Find where the given text appears and provide that cell's center as [X, Y] coordinate. 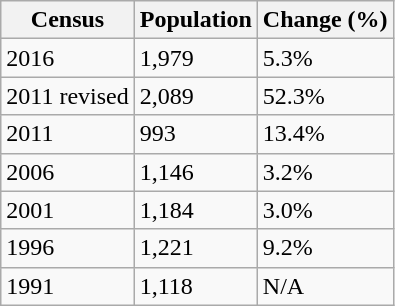
Change (%) [325, 20]
1,184 [196, 210]
1,118 [196, 286]
1,979 [196, 58]
5.3% [325, 58]
2011 revised [68, 96]
1,146 [196, 172]
3.2% [325, 172]
993 [196, 134]
9.2% [325, 248]
2006 [68, 172]
1996 [68, 248]
2001 [68, 210]
2016 [68, 58]
1991 [68, 286]
13.4% [325, 134]
2011 [68, 134]
Population [196, 20]
N/A [325, 286]
Census [68, 20]
3.0% [325, 210]
52.3% [325, 96]
1,221 [196, 248]
2,089 [196, 96]
